Output the [X, Y] coordinate of the center of the cell containing the given text.  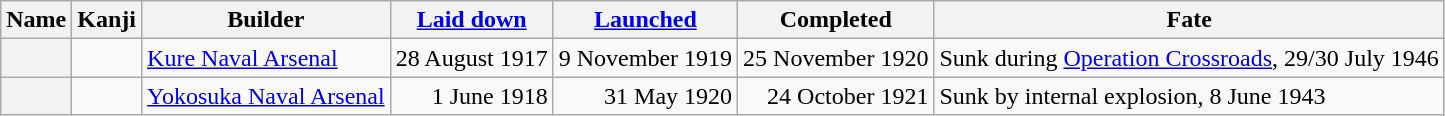
Sunk by internal explosion, 8 June 1943 [1189, 96]
Fate [1189, 20]
1 June 1918 [472, 96]
24 October 1921 [836, 96]
Name [36, 20]
Builder [266, 20]
Launched [645, 20]
9 November 1919 [645, 58]
31 May 1920 [645, 96]
Kanji [107, 20]
Laid down [472, 20]
Kure Naval Arsenal [266, 58]
25 November 1920 [836, 58]
Completed [836, 20]
Sunk during Operation Crossroads, 29/30 July 1946 [1189, 58]
Yokosuka Naval Arsenal [266, 96]
28 August 1917 [472, 58]
